Extract the (X, Y) coordinate from the center of the cell holding the provided text.  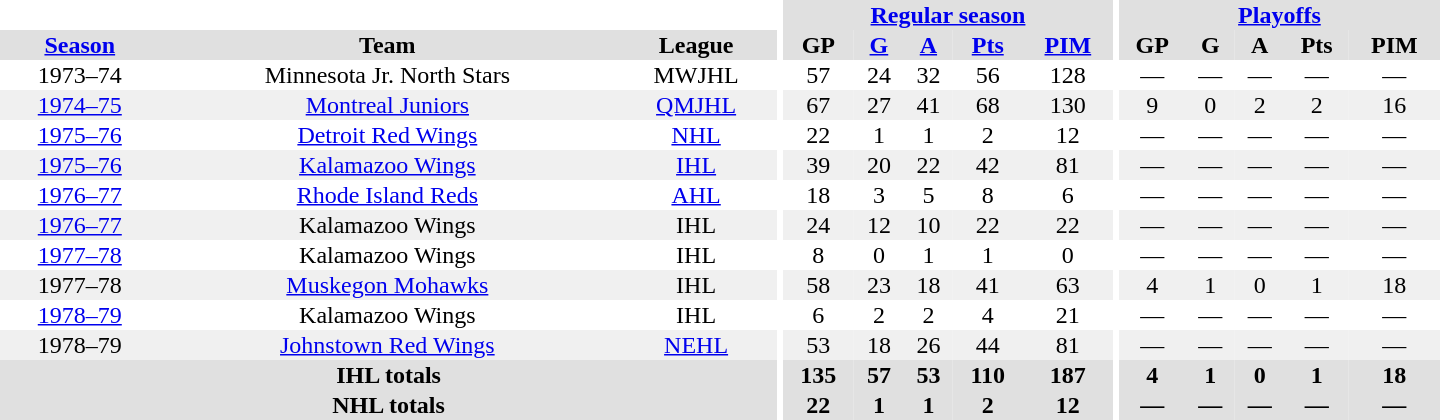
Detroit Red Wings (388, 135)
Muskegon Mohawks (388, 285)
Season (80, 45)
10 (929, 225)
Team (388, 45)
Minnesota Jr. North Stars (388, 75)
23 (879, 285)
Johnstown Red Wings (388, 345)
NHL totals (388, 405)
130 (1068, 105)
1973–74 (80, 75)
AHL (696, 195)
21 (1068, 315)
NHL (696, 135)
Regular season (948, 15)
Montreal Juniors (388, 105)
128 (1068, 75)
39 (819, 165)
26 (929, 345)
187 (1068, 375)
MWJHL (696, 75)
63 (1068, 285)
9 (1152, 105)
IHL totals (388, 375)
56 (988, 75)
68 (988, 105)
5 (929, 195)
QMJHL (696, 105)
44 (988, 345)
32 (929, 75)
Rhode Island Reds (388, 195)
League (696, 45)
20 (879, 165)
42 (988, 165)
58 (819, 285)
16 (1394, 105)
27 (879, 105)
1974–75 (80, 105)
Playoffs (1280, 15)
3 (879, 195)
67 (819, 105)
NEHL (696, 345)
135 (819, 375)
110 (988, 375)
